Determine the (x, y) coordinate at the center of the cell enclosing the given text.  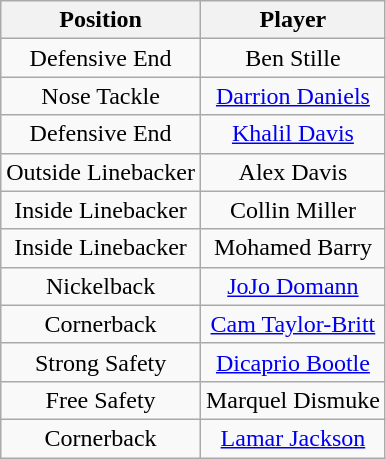
Alex Davis (292, 172)
Cam Taylor-Britt (292, 324)
Ben Stille (292, 58)
Marquel Dismuke (292, 400)
Khalil Davis (292, 134)
Mohamed Barry (292, 248)
Nickelback (101, 286)
Darrion Daniels (292, 96)
Collin Miller (292, 210)
JoJo Domann (292, 286)
Dicaprio Bootle (292, 362)
Nose Tackle (101, 96)
Lamar Jackson (292, 438)
Free Safety (101, 400)
Position (101, 20)
Strong Safety (101, 362)
Player (292, 20)
Outside Linebacker (101, 172)
